Pinpoint the cell where the given text exists, returning its (X, Y) midpoint coordinate. 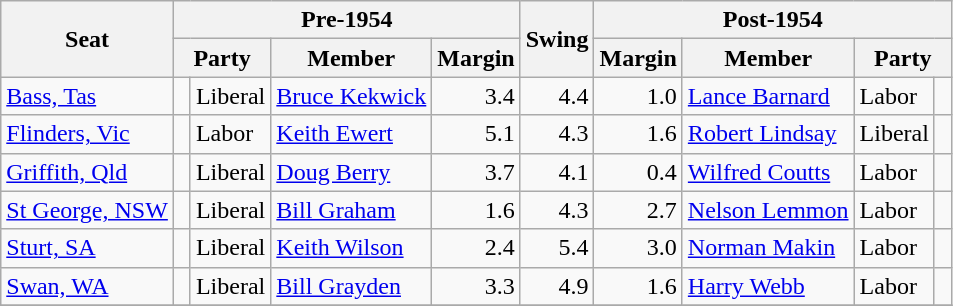
Griffith, Qld (88, 172)
0.4 (638, 172)
2.7 (638, 210)
Doug Berry (352, 172)
Nelson Lemmon (768, 210)
3.4 (476, 96)
Sturt, SA (88, 248)
Post-1954 (773, 20)
Norman Makin (768, 248)
Seat (88, 39)
Robert Lindsay (768, 134)
1.0 (638, 96)
Swing (557, 39)
3.7 (476, 172)
4.9 (557, 286)
Bill Graham (352, 210)
Wilfred Coutts (768, 172)
St George, NSW (88, 210)
Bill Grayden (352, 286)
3.3 (476, 286)
4.4 (557, 96)
Keith Wilson (352, 248)
Pre-1954 (346, 20)
Lance Barnard (768, 96)
Keith Ewert (352, 134)
Bruce Kekwick (352, 96)
5.4 (557, 248)
Bass, Tas (88, 96)
3.0 (638, 248)
Swan, WA (88, 286)
5.1 (476, 134)
2.4 (476, 248)
Harry Webb (768, 286)
4.1 (557, 172)
Flinders, Vic (88, 134)
